From the cell containing the given text, extract its center point as (x, y) coordinate. 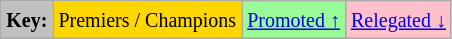
Promoted ↑ (294, 20)
Premiers / Champions (148, 20)
Relegated ↓ (398, 20)
Key: (27, 20)
